Output the [X, Y] coordinate of the center of the cell containing the given text.  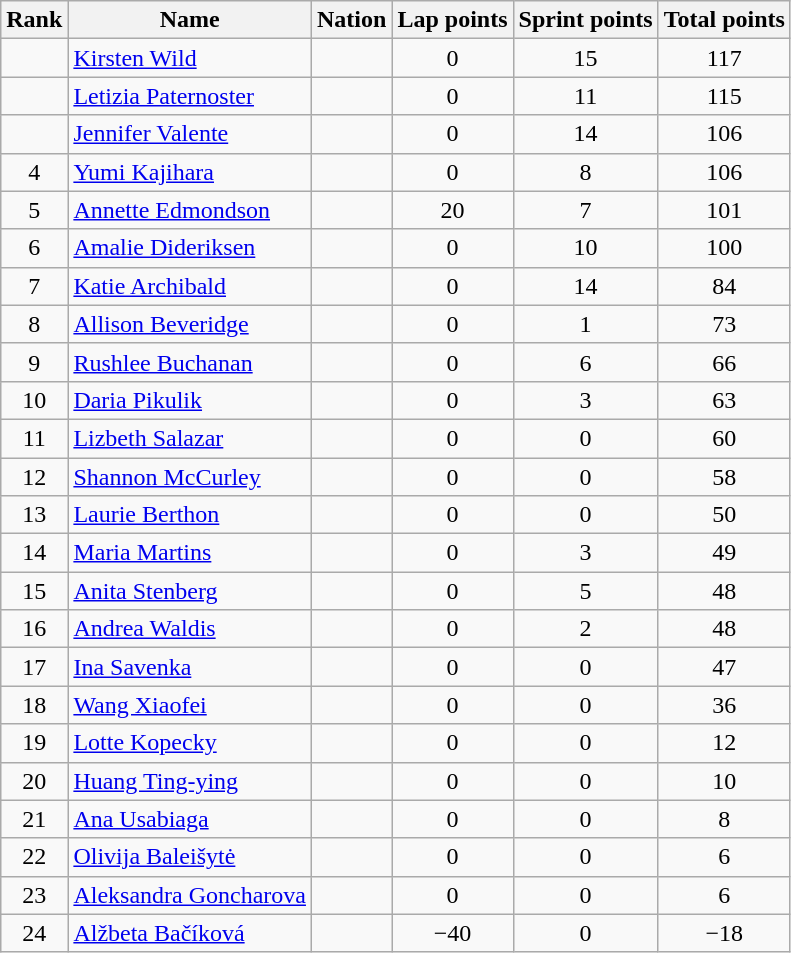
Rushlee Buchanan [190, 362]
Huang Ting-ying [190, 781]
18 [34, 705]
9 [34, 362]
21 [34, 819]
Nation [351, 20]
Rank [34, 20]
13 [34, 515]
101 [724, 210]
100 [724, 248]
73 [724, 324]
47 [724, 667]
Olivija Baleišytė [190, 857]
Laurie Berthon [190, 515]
Total points [724, 20]
Name [190, 20]
Lotte Kopecky [190, 743]
Annette Edmondson [190, 210]
24 [34, 933]
Allison Beveridge [190, 324]
58 [724, 477]
−40 [452, 933]
115 [724, 96]
1 [586, 324]
36 [724, 705]
Amalie Dideriksen [190, 248]
Sprint points [586, 20]
Ana Usabiaga [190, 819]
Lap points [452, 20]
Ina Savenka [190, 667]
66 [724, 362]
22 [34, 857]
Maria Martins [190, 553]
2 [586, 629]
60 [724, 438]
84 [724, 286]
19 [34, 743]
Letizia Paternoster [190, 96]
Anita Stenberg [190, 591]
Andrea Waldis [190, 629]
63 [724, 400]
Yumi Kajihara [190, 172]
Katie Archibald [190, 286]
Jennifer Valente [190, 134]
50 [724, 515]
16 [34, 629]
Wang Xiaofei [190, 705]
Daria Pikulik [190, 400]
Kirsten Wild [190, 58]
23 [34, 895]
−18 [724, 933]
4 [34, 172]
49 [724, 553]
17 [34, 667]
117 [724, 58]
Alžbeta Bačíková [190, 933]
Lizbeth Salazar [190, 438]
Shannon McCurley [190, 477]
Aleksandra Goncharova [190, 895]
